Locate the cell with the specified text and output its [X, Y] center coordinate. 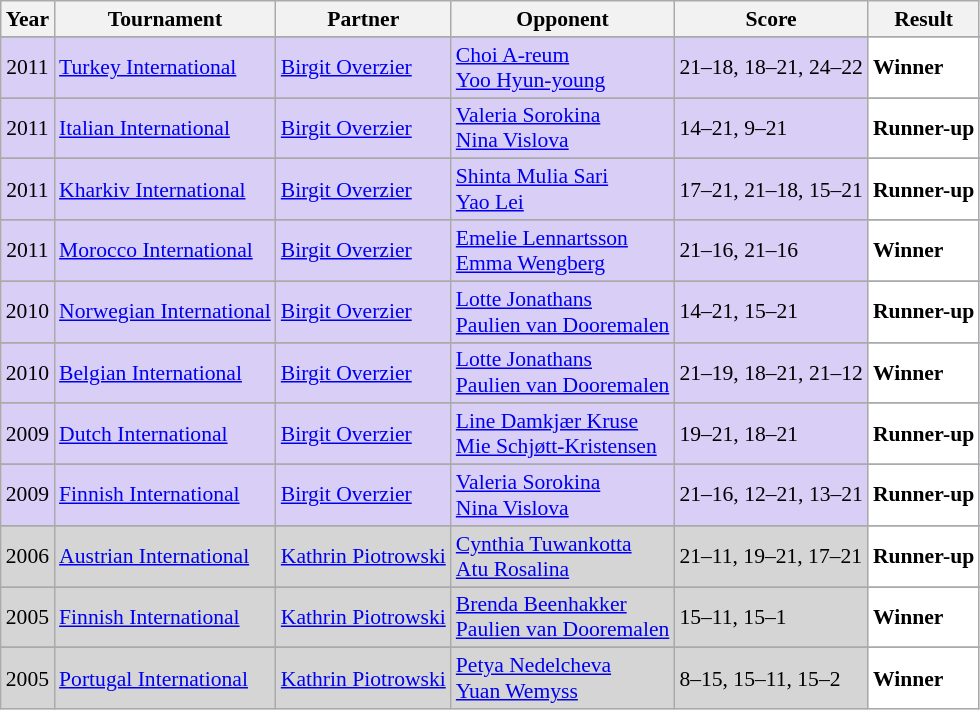
Italian International [165, 128]
Brenda Beenhakker Paulien van Dooremalen [563, 618]
8–15, 15–11, 15–2 [771, 678]
21–11, 19–21, 17–21 [771, 556]
Turkey International [165, 68]
21–16, 12–21, 13–21 [771, 496]
21–16, 21–16 [771, 250]
Line Damkjær Kruse Mie Schjøtt-Kristensen [563, 434]
Cynthia Tuwankotta Atu Rosalina [563, 556]
Score [771, 19]
Choi A-reum Yoo Hyun-young [563, 68]
Norwegian International [165, 312]
Kharkiv International [165, 190]
Partner [364, 19]
Morocco International [165, 250]
Emelie Lennartsson Emma Wengberg [563, 250]
Year [28, 19]
Belgian International [165, 372]
Shinta Mulia Sari Yao Lei [563, 190]
Result [924, 19]
17–21, 21–18, 15–21 [771, 190]
14–21, 9–21 [771, 128]
Austrian International [165, 556]
14–21, 15–21 [771, 312]
Dutch International [165, 434]
2006 [28, 556]
15–11, 15–1 [771, 618]
Portugal International [165, 678]
Petya Nedelcheva Yuan Wemyss [563, 678]
19–21, 18–21 [771, 434]
Opponent [563, 19]
Tournament [165, 19]
21–18, 18–21, 24–22 [771, 68]
21–19, 18–21, 21–12 [771, 372]
